Locate the cell with the specified text and output its (X, Y) center coordinate. 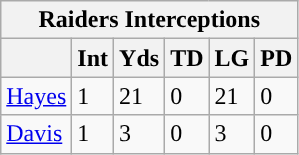
Hayes (36, 96)
Yds (140, 58)
Davis (36, 134)
Int (93, 58)
Raiders Interceptions (150, 20)
LG (232, 58)
TD (187, 58)
PD (276, 58)
